Locate the cell with the specified text and output its (x, y) center coordinate. 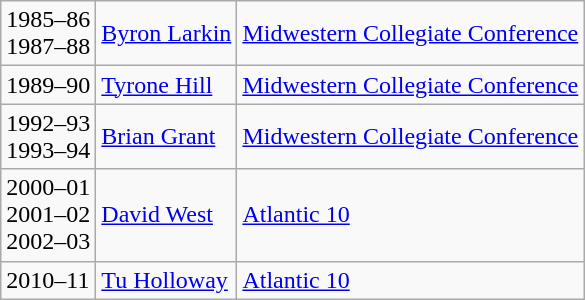
Brian Grant (166, 136)
Tyrone Hill (166, 85)
Byron Larkin (166, 34)
1992–93 1993–94 (48, 136)
2000–01 2001–02 2002–03 (48, 215)
David West (166, 215)
2010–11 (48, 280)
1985–86 1987–88 (48, 34)
1989–90 (48, 85)
Tu Holloway (166, 280)
